Output the [x, y] coordinate of the center of the cell containing the given text.  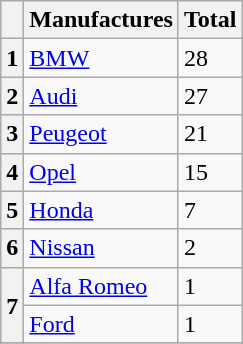
Alfa Romeo [102, 286]
28 [210, 58]
Ford [102, 324]
5 [12, 210]
4 [12, 172]
BMW [102, 58]
Opel [102, 172]
Honda [102, 210]
3 [12, 134]
21 [210, 134]
Total [210, 20]
Manufactures [102, 20]
Peugeot [102, 134]
Audi [102, 96]
15 [210, 172]
27 [210, 96]
6 [12, 248]
Nissan [102, 248]
